Identify which cell holds the provided text, then report its (X, Y) central coordinate. 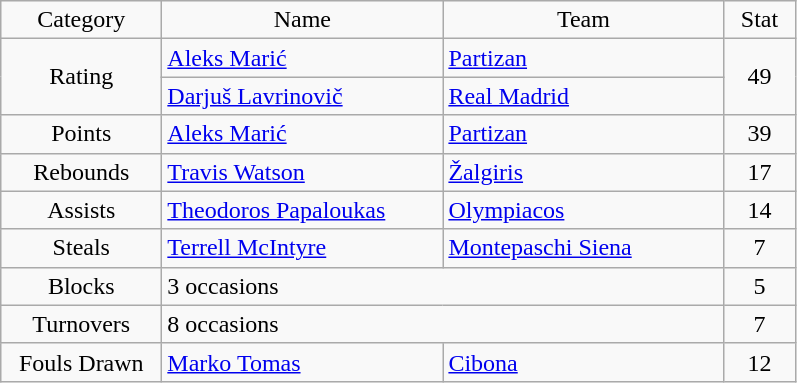
14 (760, 210)
Montepaschi Siena (584, 248)
Fouls Drawn (82, 362)
Theodoros Papaloukas (302, 210)
Stat (760, 20)
Name (302, 20)
49 (760, 77)
Rating (82, 77)
17 (760, 172)
Steals (82, 248)
Cibona (584, 362)
Assists (82, 210)
Team (584, 20)
Real Madrid (584, 96)
Turnovers (82, 324)
Terrell McIntyre (302, 248)
12 (760, 362)
Marko Tomas (302, 362)
3 occasions (443, 286)
Points (82, 134)
Žalgiris (584, 172)
8 occasions (443, 324)
Blocks (82, 286)
Travis Watson (302, 172)
39 (760, 134)
5 (760, 286)
Olympiacos (584, 210)
Rebounds (82, 172)
Category (82, 20)
Darjuš Lavrinovič (302, 96)
